Scan for the cell matching the given text and deliver its [x, y] coordinate at center. 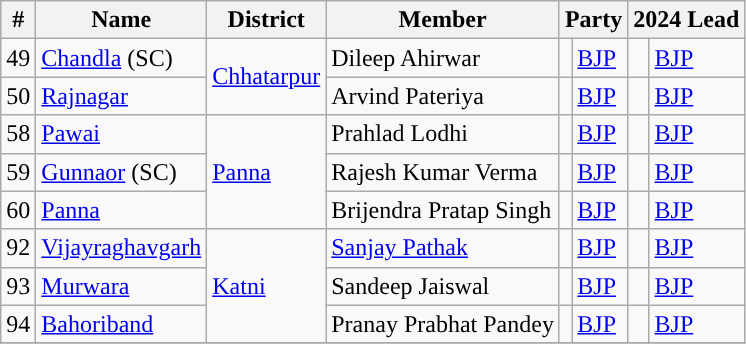
60 [18, 210]
58 [18, 134]
Chandla (SC) [122, 58]
49 [18, 58]
Gunnaor (SC) [122, 172]
2024 Lead [686, 20]
# [18, 20]
Katni [266, 286]
Prahlad Lodhi [443, 134]
Rajesh Kumar Verma [443, 172]
Chhatarpur [266, 77]
Dileep Ahirwar [443, 58]
94 [18, 324]
93 [18, 286]
District [266, 20]
Sandeep Jaiswal [443, 286]
Vijayraghavgarh [122, 248]
59 [18, 172]
Party [593, 20]
Arvind Pateriya [443, 96]
Pranay Prabhat Pandey [443, 324]
Bahoriband [122, 324]
Murwara [122, 286]
92 [18, 248]
Pawai [122, 134]
Sanjay Pathak [443, 248]
Rajnagar [122, 96]
50 [18, 96]
Brijendra Pratap Singh [443, 210]
Name [122, 20]
Member [443, 20]
